Output the [X, Y] coordinate of the center of the cell containing the given text.  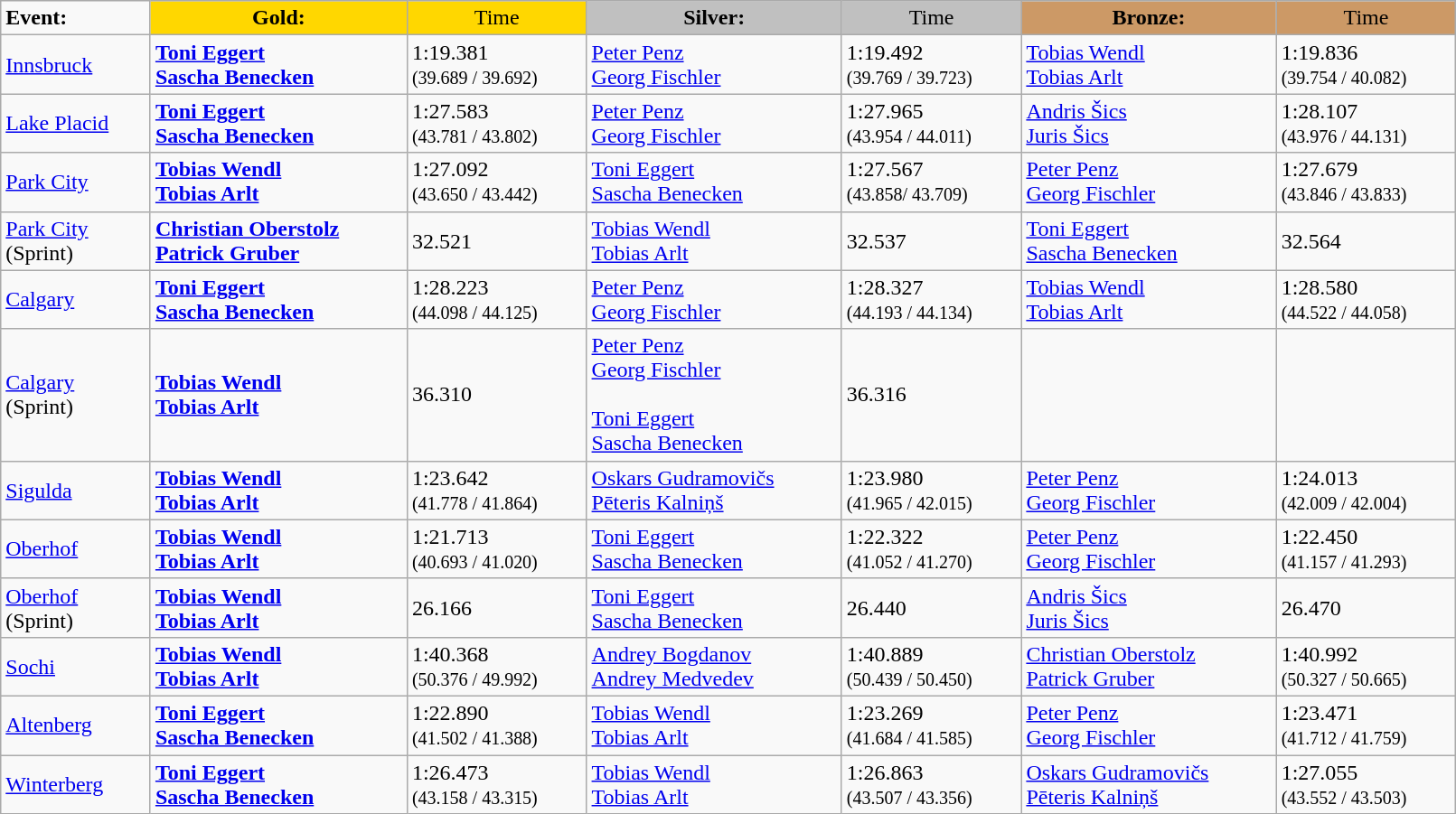
1:26.863(43.507 / 43.356) [931, 784]
Event: [76, 18]
1:23.471(41.712 / 41.759) [1367, 725]
Oberhof [76, 549]
1:28.107(43.976 / 44.131) [1367, 123]
Winterberg [76, 784]
1:27.055(43.552 / 43.503) [1367, 784]
1:27.092(43.650 / 43.442) [497, 182]
1:22.322(41.052 / 41.270) [931, 549]
26.470 [1367, 607]
1:40.889(50.439 / 50.450) [931, 667]
1:27.567(43.858/ 43.709) [931, 182]
Calgary [76, 300]
1:40.368(50.376 / 49.992) [497, 667]
36.316 [931, 395]
36.310 [497, 395]
1:22.450(41.157 / 41.293) [1367, 549]
1:28.223(44.098 / 44.125) [497, 300]
Innsbruck [76, 65]
1:19.836(39.754 / 40.082) [1367, 65]
Park City [76, 182]
Bronze: [1149, 18]
1:24.013(42.009 / 42.004) [1367, 490]
1:28.327(44.193 / 44.134) [931, 300]
Sigulda [76, 490]
Peter PenzGeorg FischlerToni EggertSascha Benecken [714, 395]
1:40.992(50.327 / 50.665) [1367, 667]
1:26.473(43.158 / 43.315) [497, 784]
1:23.980(41.965 / 42.015) [931, 490]
1:27.965(43.954 / 44.011) [931, 123]
Lake Placid [76, 123]
Calgary(Sprint) [76, 395]
1:27.679(43.846 / 43.833) [1367, 182]
Park City(Sprint) [76, 240]
Oberhof(Sprint) [76, 607]
Altenberg [76, 725]
Andrey BogdanovAndrey Medvedev [714, 667]
32.537 [931, 240]
1:27.583(43.781 / 43.802) [497, 123]
1:19.381(39.689 / 39.692) [497, 65]
Gold: [278, 18]
1:22.890(41.502 / 41.388) [497, 725]
1:28.580(44.522 / 44.058) [1367, 300]
1:23.642(41.778 / 41.864) [497, 490]
1:19.492(39.769 / 39.723) [931, 65]
1:21.713(40.693 / 41.020) [497, 549]
1:23.269(41.684 / 41.585) [931, 725]
32.564 [1367, 240]
32.521 [497, 240]
26.440 [931, 607]
Sochi [76, 667]
Silver: [714, 18]
26.166 [497, 607]
